From the cell containing the given text, extract its center point as [x, y] coordinate. 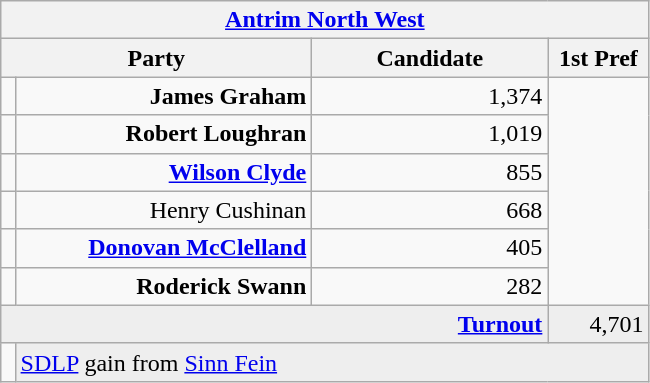
Party [156, 58]
1,374 [430, 96]
1st Pref [598, 58]
Henry Cushinan [164, 210]
SDLP gain from Sinn Fein [332, 362]
James Graham [164, 96]
1,019 [430, 134]
Robert Loughran [164, 134]
282 [430, 286]
Candidate [430, 58]
405 [430, 248]
Turnout [274, 324]
855 [430, 172]
Antrim North West [325, 20]
Wilson Clyde [164, 172]
668 [430, 210]
4,701 [598, 324]
Donovan McClelland [164, 248]
Roderick Swann [164, 286]
